Search for the cell housing the specified text and yield its (X, Y) center coordinate. 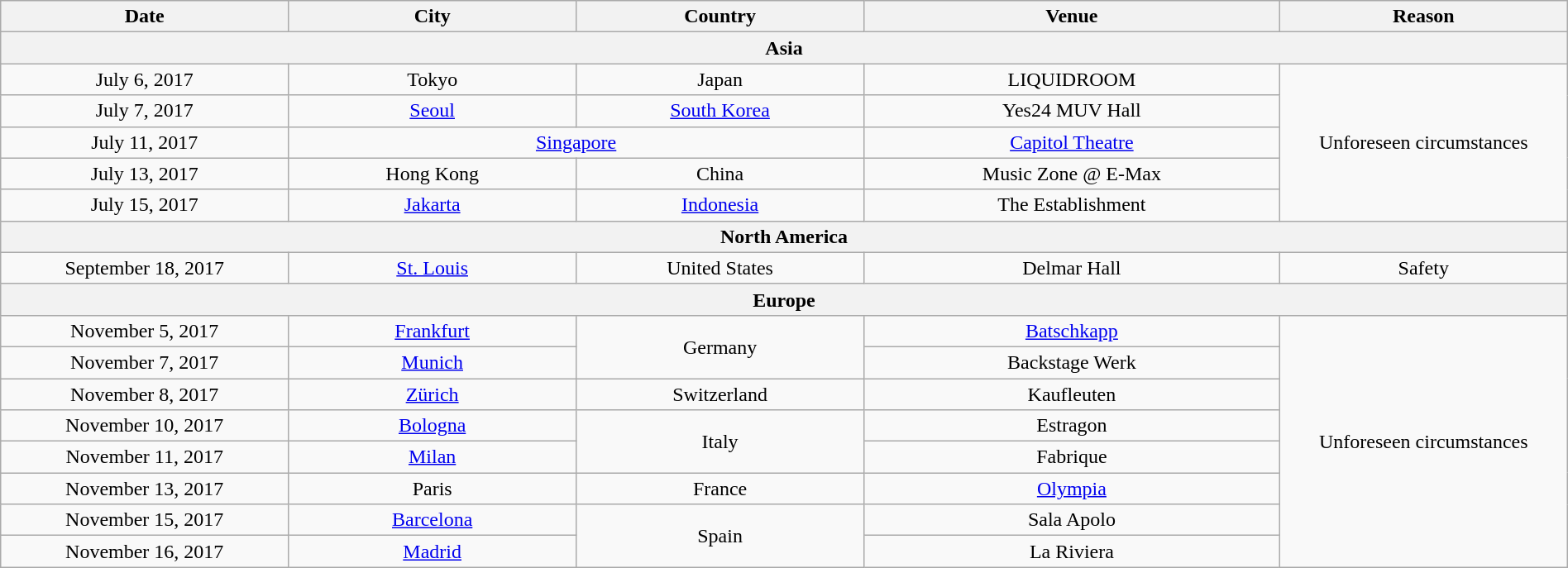
Backstage Werk (1072, 362)
November 16, 2017 (145, 551)
Safety (1423, 268)
September 18, 2017 (145, 268)
Date (145, 17)
Barcelona (433, 520)
Singapore (576, 142)
China (720, 174)
November 15, 2017 (145, 520)
Fabrique (1072, 457)
Delmar Hall (1072, 268)
LIQUIDROOM (1072, 79)
Batschkapp (1072, 331)
Indonesia (720, 205)
July 11, 2017 (145, 142)
July 7, 2017 (145, 111)
Sala Apolo (1072, 520)
Hong Kong (433, 174)
Japan (720, 79)
July 13, 2017 (145, 174)
Bologna (433, 426)
Jakarta (433, 205)
Seoul (433, 111)
November 13, 2017 (145, 489)
Munich (433, 362)
United States (720, 268)
Spain (720, 536)
South Korea (720, 111)
November 7, 2017 (145, 362)
Venue (1072, 17)
Asia (784, 48)
July 6, 2017 (145, 79)
Reason (1423, 17)
France (720, 489)
Milan (433, 457)
Yes24 MUV Hall (1072, 111)
Zürich (433, 394)
Tokyo (433, 79)
Country (720, 17)
July 15, 2017 (145, 205)
Kaufleuten (1072, 394)
The Establishment (1072, 205)
Capitol Theatre (1072, 142)
North America (784, 236)
November 11, 2017 (145, 457)
November 10, 2017 (145, 426)
Olympia (1072, 489)
Music Zone @ E-Max (1072, 174)
Estragon (1072, 426)
Switzerland (720, 394)
Europe (784, 299)
City (433, 17)
St. Louis (433, 268)
Germany (720, 346)
Madrid (433, 551)
Paris (433, 489)
Frankfurt (433, 331)
November 5, 2017 (145, 331)
Italy (720, 442)
November 8, 2017 (145, 394)
La Riviera (1072, 551)
